Search for the cell housing the specified text and yield its (x, y) center coordinate. 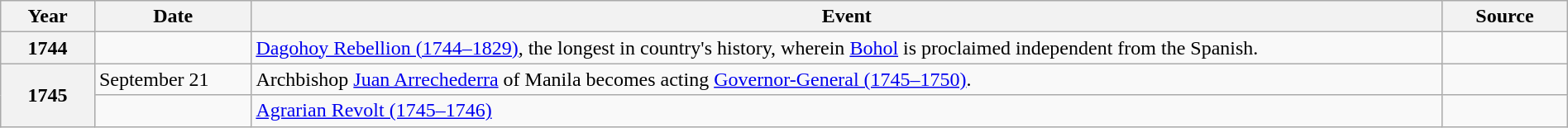
September 21 (172, 79)
1744 (48, 48)
Source (1505, 17)
Date (172, 17)
Dagohoy Rebellion (1744–1829), the longest in country's history, wherein Bohol is proclaimed independent from the Spanish. (847, 48)
Event (847, 17)
Year (48, 17)
Agrarian Revolt (1745–1746) (847, 111)
Archbishop Juan Arrechederra of Manila becomes acting Governor-General (1745–1750). (847, 79)
1745 (48, 95)
